Scan for the cell matching the given text and deliver its [x, y] coordinate at center. 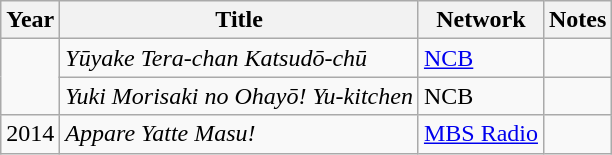
Title [240, 20]
Year [30, 20]
Appare Yatte Masu! [240, 134]
Yuki Morisaki no Ohayō! Yu-kitchen [240, 96]
Network [480, 20]
MBS Radio [480, 134]
Yūyake Tera-chan Katsudō-chū [240, 58]
Notes [577, 20]
2014 [30, 134]
